Determine the (X, Y) coordinate at the center of the cell enclosing the given text.  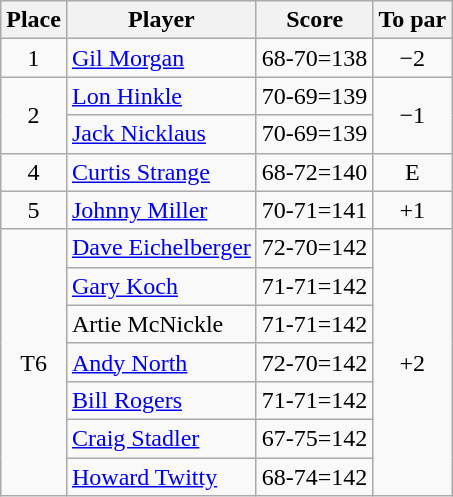
68-72=140 (314, 172)
To par (412, 20)
Gil Morgan (161, 58)
70-71=141 (314, 210)
Johnny Miller (161, 210)
Player (161, 20)
Lon Hinkle (161, 96)
−1 (412, 115)
68-74=142 (314, 477)
Gary Koch (161, 286)
Place (34, 20)
E (412, 172)
T6 (34, 362)
−2 (412, 58)
1 (34, 58)
67-75=142 (314, 438)
Jack Nicklaus (161, 134)
2 (34, 115)
Bill Rogers (161, 400)
Howard Twitty (161, 477)
Artie McNickle (161, 324)
Andy North (161, 362)
Dave Eichelberger (161, 248)
4 (34, 172)
Score (314, 20)
68-70=138 (314, 58)
+1 (412, 210)
+2 (412, 362)
Craig Stadler (161, 438)
Curtis Strange (161, 172)
5 (34, 210)
